Capture the cell that displays the provided text and extract its (x, y) central coordinate. 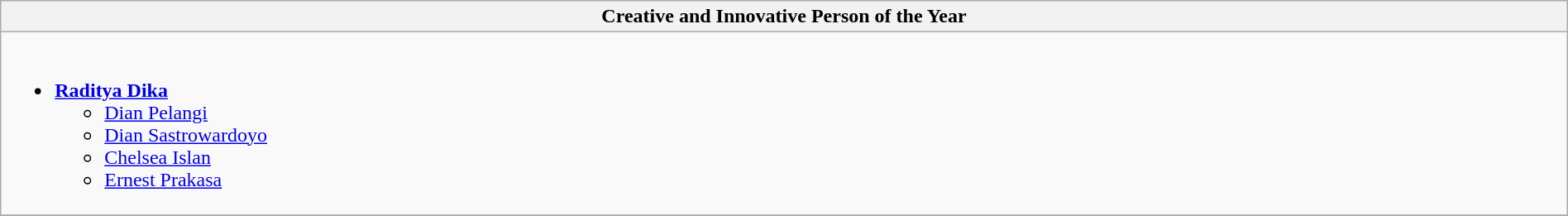
Creative and Innovative Person of the Year (784, 17)
Raditya DikaDian PelangiDian SastrowardoyoChelsea IslanErnest Prakasa (784, 124)
